Find where the given text appears and provide that cell's center as [x, y] coordinate. 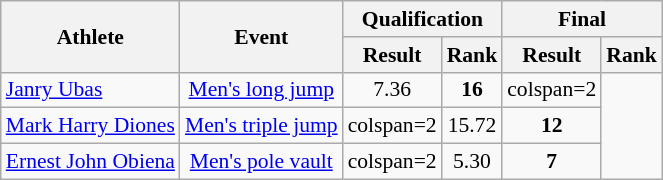
Event [262, 36]
16 [472, 90]
12 [552, 126]
Men's long jump [262, 90]
5.30 [472, 162]
7 [552, 162]
Mark Harry Diones [90, 126]
15.72 [472, 126]
Ernest John Obiena [90, 162]
Janry Ubas [90, 90]
Final [582, 19]
Men's triple jump [262, 126]
Athlete [90, 36]
Qualification [423, 19]
Men's pole vault [262, 162]
7.36 [392, 90]
